Find where the given text appears and provide that cell's center as (x, y) coordinate. 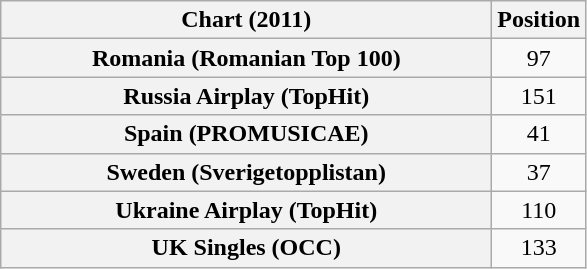
133 (539, 248)
Ukraine Airplay (TopHit) (246, 210)
97 (539, 58)
Chart (2011) (246, 20)
UK Singles (OCC) (246, 248)
Spain (PROMUSICAE) (246, 134)
151 (539, 96)
Romania (Romanian Top 100) (246, 58)
Russia Airplay (TopHit) (246, 96)
Sweden (Sverigetopplistan) (246, 172)
37 (539, 172)
Position (539, 20)
110 (539, 210)
41 (539, 134)
